Return [x, y] of the center of cell containing provided text 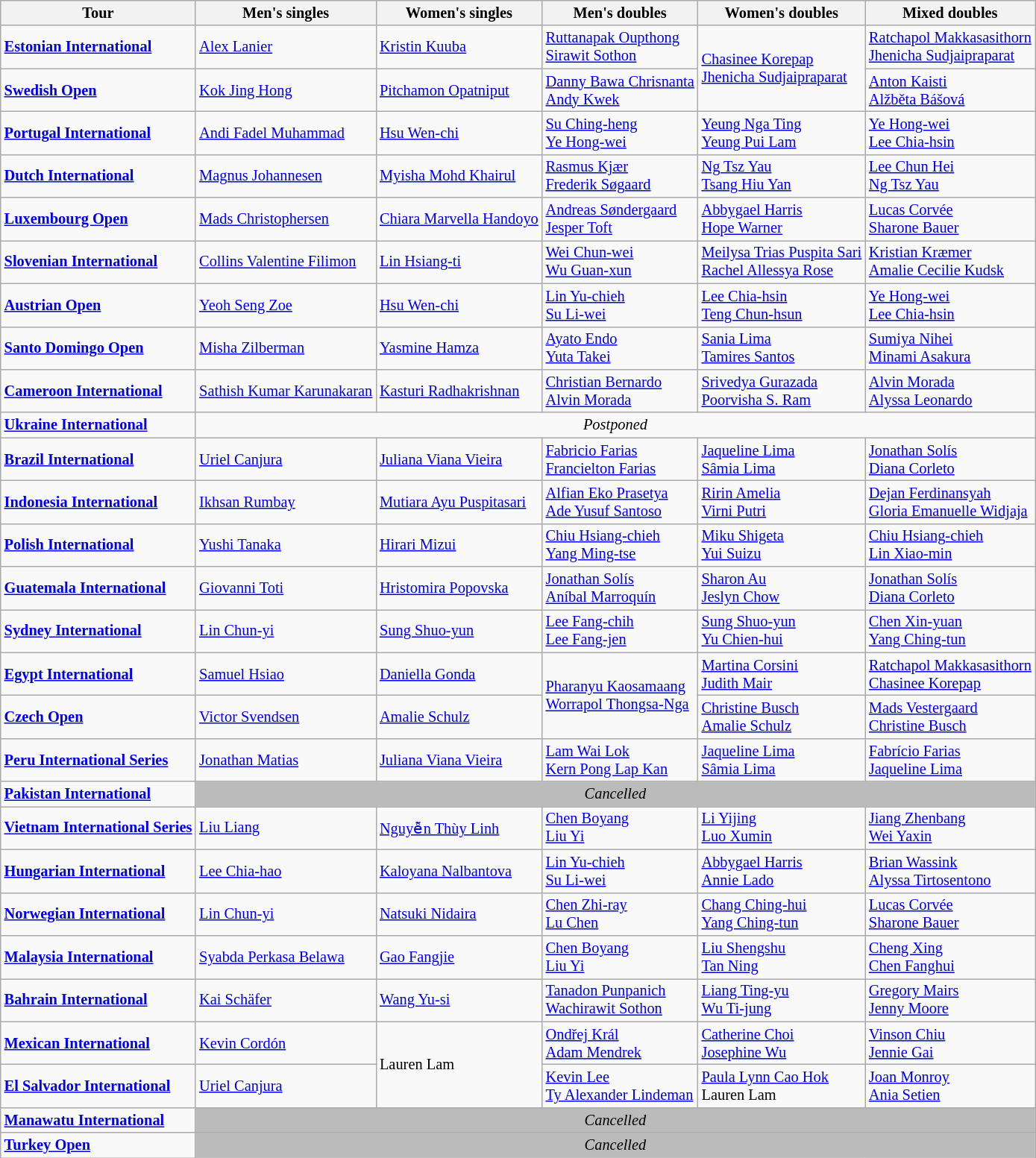
Chen Xin-yuan Yang Ching-tun [950, 631]
Alvin Morada Alyssa Leonardo [950, 391]
Vinson Chiu Jennie Gai [950, 1043]
Slovenian International [98, 262]
Peru International Series [98, 760]
Ukraine International [98, 425]
Alex Lanier [286, 47]
Cheng Xing Chen Fanghui [950, 957]
Lee Chia-hsin Teng Chun-hsun [782, 305]
Mixed doubles [950, 13]
Sung Shuo-yun [459, 631]
Sumiya Nihei Minami Asakura [950, 348]
Estonian International [98, 47]
Turkey Open [98, 1145]
Yasmine Hamza [459, 348]
Kasturi Radhakrishnan [459, 391]
Sung Shuo-yun Yu Chien-hui [782, 631]
Abbygael Harris Annie Lado [782, 871]
Andreas Søndergaard Jesper Toft [621, 219]
Portugal International [98, 133]
Mads Christophersen [286, 219]
Hristomira Popovska [459, 588]
Cameroon International [98, 391]
Amalie Schulz [459, 717]
Postponed [615, 425]
Kristin Kuuba [459, 47]
Kai Schäfer [286, 1000]
Brian Wassink Alyssa Tirtosentono [950, 871]
Daniella Gonda [459, 674]
Sydney International [98, 631]
Ririn Amelia Virni Putri [782, 502]
Jiang Zhenbang Wei Yaxin [950, 828]
Gregory Mairs Jenny Moore [950, 1000]
Chang Ching-hui Yang Ching-tun [782, 914]
Czech Open [98, 717]
Sania Lima Tamires Santos [782, 348]
Samuel Hsiao [286, 674]
Ikhsan Rumbay [286, 502]
Santo Domingo Open [98, 348]
Chen Zhi-ray Lu Chen [621, 914]
Chiara Marvella Handoyo [459, 219]
Natsuki Nidaira [459, 914]
Lee Chia-hao [286, 871]
Collins Valentine Filimon [286, 262]
Wang Yu-si [459, 1000]
Nguyễn Thùy Linh [459, 828]
Chiu Hsiang-chieh Yang Ming-tse [621, 545]
Tanadon Punpanich Wachirawit Sothon [621, 1000]
Gao Fangjie [459, 957]
Paula Lynn Cao Hok Lauren Lam [782, 1086]
Austrian Open [98, 305]
Kok Jing Hong [286, 90]
Alfian Eko Prasetya Ade Yusuf Santoso [621, 502]
Sathish Kumar Karunakaran [286, 391]
Joan Monroy Ania Setien [950, 1086]
Pakistan International [98, 794]
Yushi Tanaka [286, 545]
Norwegian International [98, 914]
Swedish Open [98, 90]
Srivedya Gurazada Poorvisha S. Ram [782, 391]
Ruttanapak Oupthong Sirawit Sothon [621, 47]
Myisha Mohd Khairul [459, 176]
Men's singles [286, 13]
Lauren Lam [459, 1065]
Dutch International [98, 176]
Pharanyu Kaosamaang Worrapol Thongsa-Nga [621, 695]
Polish International [98, 545]
Mutiara Ayu Puspitasari [459, 502]
Vietnam International Series [98, 828]
Chasinee Korepap Jhenicha Sudjaipraparat [782, 69]
Yeoh Seng Zoe [286, 305]
Dejan Ferdinansyah Gloria Emanuelle Widjaja [950, 502]
Fabrício Farias Jaqueline Lima [950, 760]
Women's singles [459, 13]
Tour [98, 13]
Yeung Nga Ting Yeung Pui Lam [782, 133]
Luxembourg Open [98, 219]
Guatemala International [98, 588]
Giovanni Toti [286, 588]
Christian Bernardo Alvin Morada [621, 391]
Kristian Kræmer Amalie Cecilie Kudsk [950, 262]
Ayato Endo Yuta Takei [621, 348]
Martina Corsini Judith Mair [782, 674]
Wei Chun-wei Wu Guan-xun [621, 262]
Women's doubles [782, 13]
Egypt International [98, 674]
Su Ching-heng Ye Hong-wei [621, 133]
Manawatu International [98, 1120]
Ondřej Král Adam Mendrek [621, 1043]
Fabricio Farias Francielton Farias [621, 459]
Victor Svendsen [286, 717]
Syabda Perkasa Belawa [286, 957]
Lam Wai Lok Kern Pong Lap Kan [621, 760]
Danny Bawa Chrisnanta Andy Kwek [621, 90]
Chiu Hsiang-chieh Lin Xiao-min [950, 545]
Rasmus Kjær Frederik Søgaard [621, 176]
Mads Vestergaard Christine Busch [950, 717]
Ratchapol Makkasasithorn Chasinee Korepap [950, 674]
Li Yijing Luo Xumin [782, 828]
Anton Kaisti Alžběta Bášová [950, 90]
Jonathan Matias [286, 760]
Meilysa Trias Puspita Sari Rachel Allessya Rose [782, 262]
Christine Busch Amalie Schulz [782, 717]
Ng Tsz Yau Tsang Hiu Yan [782, 176]
Pitchamon Opatniput [459, 90]
El Salvador International [98, 1086]
Mexican International [98, 1043]
Ratchapol Makkasasithorn Jhenicha Sudjaipraparat [950, 47]
Misha Zilberman [286, 348]
Kevin Cordón [286, 1043]
Brazil International [98, 459]
Lee Fang-chih Lee Fang-jen [621, 631]
Magnus Johannesen [286, 176]
Men's doubles [621, 13]
Liu Liang [286, 828]
Kaloyana Nalbantova [459, 871]
Jonathan Solís Aníbal Marroquín [621, 588]
Hungarian International [98, 871]
Malaysia International [98, 957]
Lin Hsiang-ti [459, 262]
Liang Ting-yu Wu Ti-jung [782, 1000]
Andi Fadel Muhammad [286, 133]
Kevin Lee Ty Alexander Lindeman [621, 1086]
Bahrain International [98, 1000]
Indonesia International [98, 502]
Miku Shigeta Yui Suizu [782, 545]
Lee Chun Hei Ng Tsz Yau [950, 176]
Liu Shengshu Tan Ning [782, 957]
Hirari Mizui [459, 545]
Abbygael Harris Hope Warner [782, 219]
Catherine Choi Josephine Wu [782, 1043]
Sharon Au Jeslyn Chow [782, 588]
